Return the [x, y] coordinate for the center point of the cell that contains the specified text.  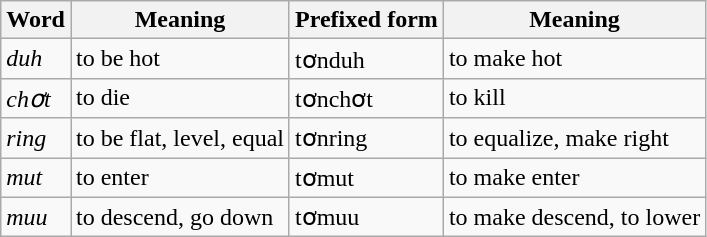
mut [36, 178]
tơnring [366, 138]
to be flat, level, equal [180, 138]
duh [36, 59]
Word [36, 20]
to descend, go down [180, 217]
tơmuu [366, 217]
to make descend, to lower [574, 217]
tơnduh [366, 59]
to make hot [574, 59]
to make enter [574, 178]
Prefixed form [366, 20]
to enter [180, 178]
ring [36, 138]
tơnchơt [366, 98]
chơt [36, 98]
to die [180, 98]
tơmut [366, 178]
to be hot [180, 59]
to equalize, make right [574, 138]
to kill [574, 98]
muu [36, 217]
